Determine the [X, Y] coordinate at the center of the cell enclosing the given text.  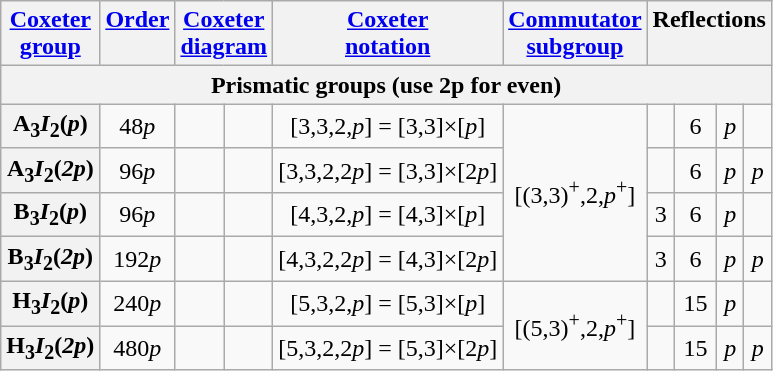
H3I2(p) [50, 303]
H3I2(2p) [50, 348]
[4,3,2,2p] = [4,3]×[2p] [388, 259]
A3I2(p) [50, 126]
240p [138, 303]
[3,3,2,p] = [3,3]×[p] [388, 126]
[5,3,2,2p] = [5,3]×[2p] [388, 348]
[4,3,2,p] = [4,3]×[p] [388, 215]
B3I2(2p) [50, 259]
[(5,3)+,2,p+] [575, 326]
480p [138, 348]
[3,3,2,2p] = [3,3]×[2p] [388, 170]
B3I2(p) [50, 215]
[5,3,2,p] = [5,3]×[p] [388, 303]
Commutatorsubgroup [575, 34]
Coxeternotation [388, 34]
A3I2(2p) [50, 170]
Prismatic groups (use 2p for even) [386, 85]
Reflections [709, 34]
Coxetergroup [50, 34]
48p [138, 126]
Coxeterdiagram [224, 34]
[(3,3)+,2,p+] [575, 192]
Order [138, 34]
192p [138, 259]
